Scan for the cell matching the given text and deliver its [X, Y] coordinate at center. 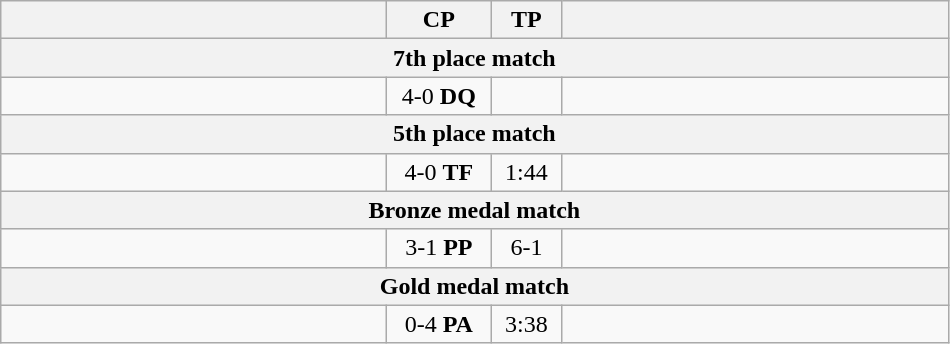
3-1 PP [439, 248]
Gold medal match [474, 286]
4-0 TF [439, 172]
4-0 DQ [439, 96]
5th place match [474, 134]
1:44 [526, 172]
CP [439, 20]
0-4 PA [439, 324]
6-1 [526, 248]
TP [526, 20]
7th place match [474, 58]
3:38 [526, 324]
Bronze medal match [474, 210]
